Determine the (x, y) coordinate at the center of the cell enclosing the given text.  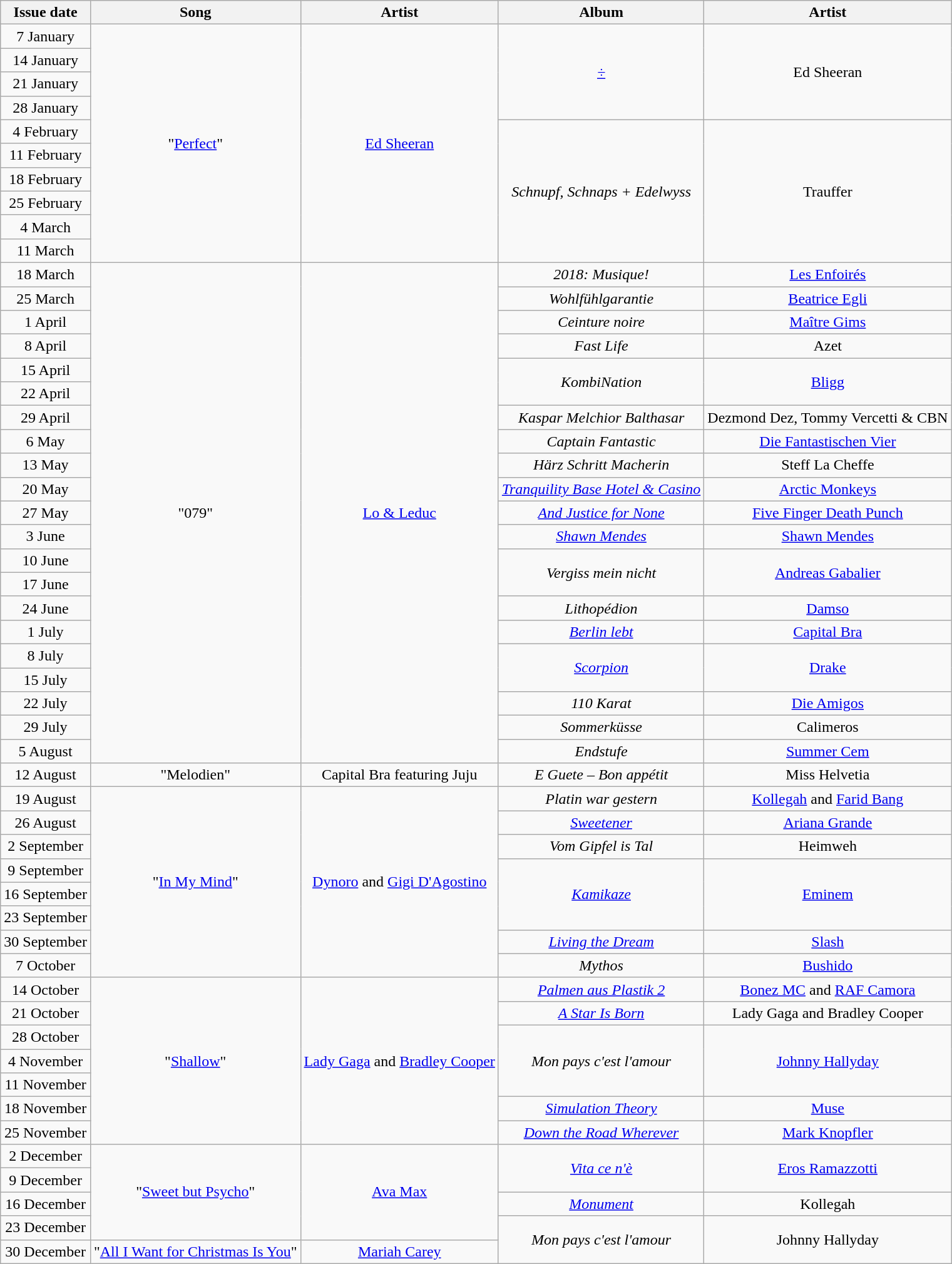
Arctic Monkeys (827, 489)
29 April (46, 418)
30 September (46, 942)
Maître Gims (827, 322)
Five Finger Death Punch (827, 513)
Summer Cem (827, 751)
Muse (827, 1109)
1 April (46, 322)
Mythos (601, 965)
Endstufe (601, 751)
18 March (46, 274)
Palmen aus Plastik 2 (601, 989)
Capital Bra (827, 632)
Heimweh (827, 846)
Les Enfoirés (827, 274)
Wohlfühlgarantie (601, 299)
Mark Knopfler (827, 1133)
7 January (46, 36)
"079" (195, 512)
25 February (46, 203)
Vom Gipfel is Tal (601, 846)
"All I Want for Christmas Is You" (195, 1251)
Song (195, 13)
Monument (601, 1204)
"Perfect" (195, 144)
8 July (46, 655)
Andreas Gabalier (827, 572)
21 January (46, 84)
22 July (46, 704)
20 May (46, 489)
1 July (46, 632)
Damso (827, 608)
E Guete – Bon appétit (601, 775)
110 Karat (601, 704)
Slash (827, 942)
Ceinture noire (601, 322)
And Justice for None (601, 513)
Calimeros (827, 727)
6 May (46, 441)
"Sweet but Psycho" (195, 1192)
Album (601, 13)
14 October (46, 989)
Fast Life (601, 346)
"In My Mind" (195, 882)
9 December (46, 1180)
Sommerküsse (601, 727)
Kaspar Melchior Balthasar (601, 418)
Härz Schritt Macherin (601, 465)
24 June (46, 608)
Simulation Theory (601, 1109)
Platin war gestern (601, 799)
27 May (46, 513)
18 November (46, 1109)
4 March (46, 227)
28 January (46, 108)
"Melodien" (195, 775)
Berlin lebt (601, 632)
Steff La Cheffe (827, 465)
÷ (601, 72)
Kollegah and Farid Bang (827, 799)
11 March (46, 250)
16 September (46, 894)
Lithopédion (601, 608)
11 February (46, 155)
Die Amigos (827, 704)
Drake (827, 667)
4 February (46, 131)
12 August (46, 775)
Eros Ramazzotti (827, 1168)
Kollegah (827, 1204)
Bligg (827, 382)
Miss Helvetia (827, 775)
8 April (46, 346)
10 June (46, 560)
Kamikaze (601, 894)
13 May (46, 465)
16 December (46, 1204)
17 June (46, 584)
Trauffer (827, 191)
3 June (46, 537)
11 November (46, 1085)
14 January (46, 60)
Ava Max (399, 1192)
Captain Fantastic (601, 441)
A Star Is Born (601, 1013)
19 August (46, 799)
Ariana Grande (827, 823)
Sweetener (601, 823)
23 September (46, 918)
25 November (46, 1133)
23 December (46, 1228)
Eminem (827, 894)
Mariah Carey (399, 1251)
Down the Road Wherever (601, 1133)
2018: Musique! (601, 274)
Bushido (827, 965)
21 October (46, 1013)
KombiNation (601, 382)
Vergiss mein nicht (601, 572)
30 December (46, 1251)
Bonez MC and RAF Camora (827, 989)
Azet (827, 346)
18 February (46, 179)
Scorpion (601, 667)
2 September (46, 846)
28 October (46, 1037)
Beatrice Egli (827, 299)
4 November (46, 1061)
25 March (46, 299)
22 April (46, 394)
Tranquility Base Hotel & Casino (601, 489)
Dezmond Dez, Tommy Vercetti & CBN (827, 418)
2 December (46, 1156)
"Shallow" (195, 1061)
15 April (46, 370)
Living the Dream (601, 942)
Issue date (46, 13)
26 August (46, 823)
9 September (46, 870)
Dynoro and Gigi D'Agostino (399, 882)
Die Fantastischen Vier (827, 441)
7 October (46, 965)
5 August (46, 751)
15 July (46, 679)
Schnupf, Schnaps + Edelwyss (601, 191)
Capital Bra featuring Juju (399, 775)
Lo & Leduc (399, 512)
Vita ce n'è (601, 1168)
29 July (46, 727)
